Find where the given text appears and provide that cell's center as (X, Y) coordinate. 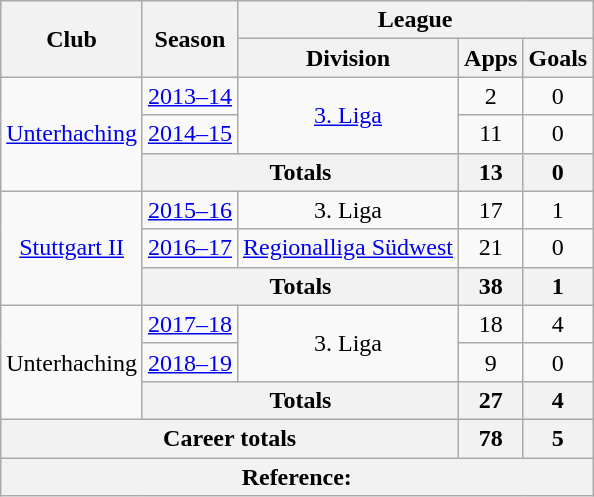
2016–17 (190, 248)
13 (491, 172)
Division (348, 58)
9 (491, 362)
2 (491, 96)
Club (72, 39)
17 (491, 210)
2013–14 (190, 96)
Regionalliga Südwest (348, 248)
18 (491, 324)
Apps (491, 58)
27 (491, 400)
2015–16 (190, 210)
38 (491, 286)
Goals (558, 58)
Reference: (297, 477)
Season (190, 39)
5 (558, 438)
2018–19 (190, 362)
11 (491, 134)
78 (491, 438)
2014–15 (190, 134)
League (414, 20)
21 (491, 248)
2017–18 (190, 324)
Career totals (230, 438)
Stuttgart II (72, 248)
